Locate the cell with the specified text and output its (x, y) center coordinate. 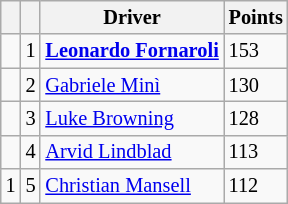
Points (256, 17)
112 (256, 186)
Arvid Lindblad (132, 152)
5 (31, 186)
Luke Browning (132, 118)
Gabriele Minì (132, 85)
153 (256, 51)
4 (31, 152)
113 (256, 152)
3 (31, 118)
Driver (132, 17)
Christian Mansell (132, 186)
128 (256, 118)
Leonardo Fornaroli (132, 51)
130 (256, 85)
2 (31, 85)
